Scan for the cell matching the given text and deliver its (x, y) coordinate at center. 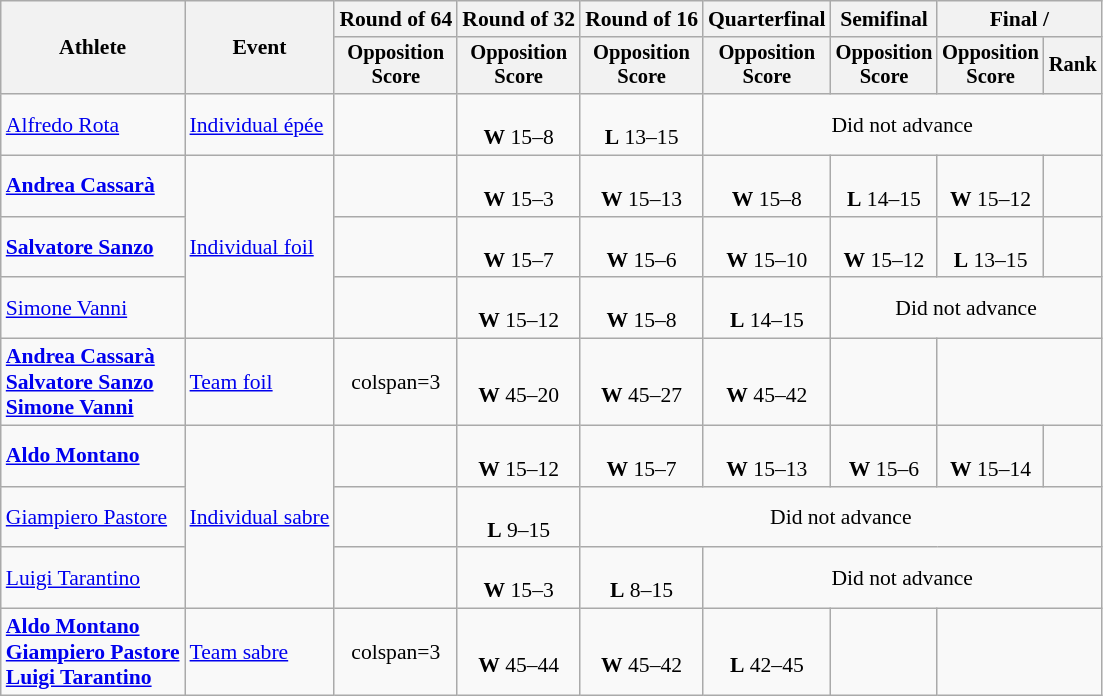
Aldo Montano (93, 456)
Athlete (93, 48)
Semifinal (884, 19)
W 45–20 (518, 382)
Alfredo Rota (93, 124)
Simone Vanni (93, 308)
Individual épée (260, 124)
L 8–15 (642, 578)
Individual sabre (260, 518)
W 45–27 (642, 382)
Round of 32 (518, 19)
Round of 64 (396, 19)
Luigi Tarantino (93, 578)
Giampiero Pastore (93, 518)
Rank (1073, 66)
Salvatore Sanzo (93, 248)
Aldo MontanoGiampiero PastoreLuigi Tarantino (93, 652)
W 15–14 (990, 456)
Final / (1019, 19)
Quarterfinal (767, 19)
L 9–15 (518, 518)
W 15–10 (767, 248)
Round of 16 (642, 19)
Andrea CassaràSalvatore SanzoSimone Vanni (93, 382)
Individual foil (260, 248)
Team sabre (260, 652)
Team foil (260, 382)
Andrea Cassarà (93, 186)
Event (260, 48)
W 45–44 (518, 652)
L 42–45 (767, 652)
